Return [x, y] of the center of cell containing provided text 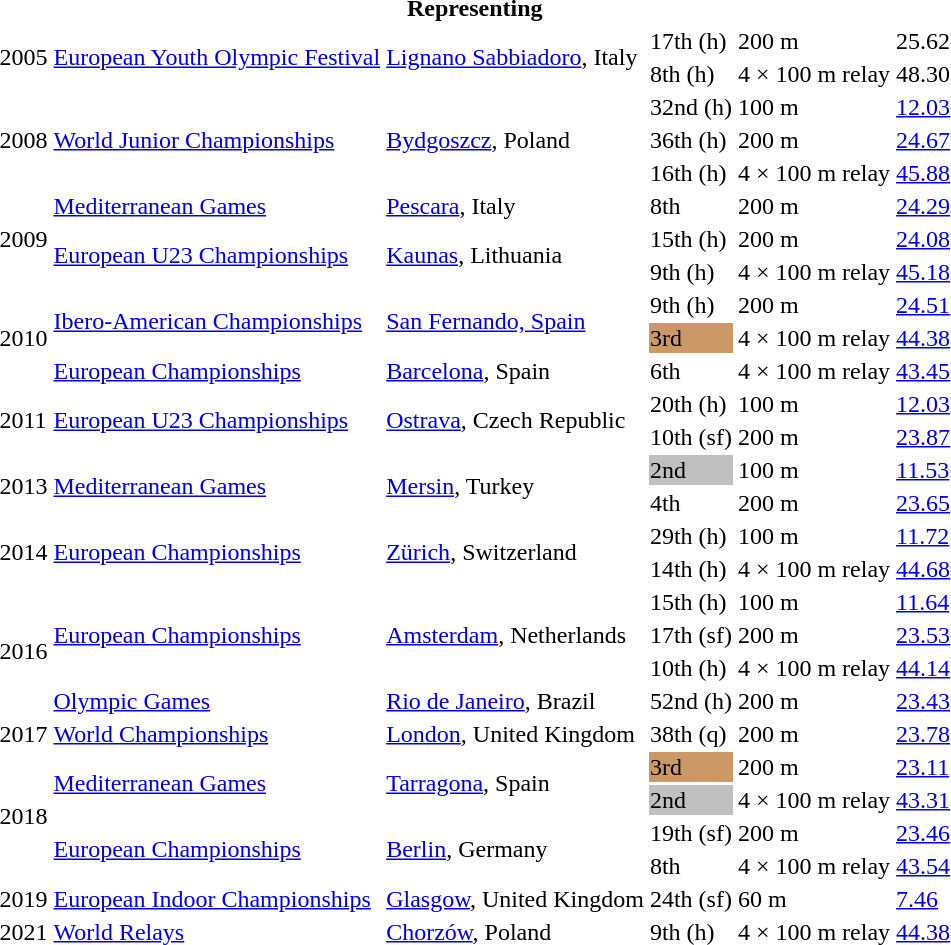
17th (h) [690, 41]
Zürich, Switzerland [516, 552]
London, United Kingdom [516, 734]
10th (sf) [690, 437]
Kaunas, Lithuania [516, 256]
European Indoor Championships [217, 899]
Bydgoszcz, Poland [516, 140]
36th (h) [690, 140]
World Junior Championships [217, 140]
20th (h) [690, 404]
Glasgow, United Kingdom [516, 899]
17th (sf) [690, 635]
16th (h) [690, 173]
Ostrava, Czech Republic [516, 420]
Rio de Janeiro, Brazil [516, 701]
Amsterdam, Netherlands [516, 635]
4th [690, 503]
Barcelona, Spain [516, 371]
European Youth Olympic Festival [217, 58]
Pescara, Italy [516, 206]
Olympic Games [217, 701]
14th (h) [690, 569]
Berlin, Germany [516, 850]
8th (h) [690, 74]
6th [690, 371]
29th (h) [690, 536]
24th (sf) [690, 899]
52nd (h) [690, 701]
Tarragona, Spain [516, 784]
San Fernando, Spain [516, 322]
World Championships [217, 734]
Lignano Sabbiadoro, Italy [516, 58]
Mersin, Turkey [516, 486]
Ibero-American Championships [217, 322]
32nd (h) [690, 107]
38th (q) [690, 734]
60 m [814, 899]
10th (h) [690, 668]
19th (sf) [690, 833]
